Detect which cell encompasses the target text, then output its [X, Y] center coordinate. 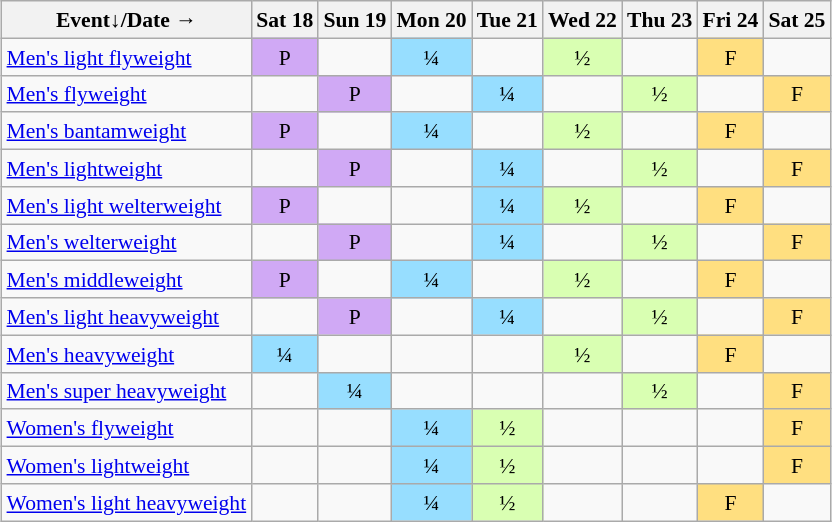
Sun 19 [354, 20]
Thu 23 [660, 20]
Women's flyweight [127, 428]
Sat 18 [284, 20]
Men's light heavyweight [127, 316]
Men's light flyweight [127, 56]
Women's lightweight [127, 464]
Women's light heavyweight [127, 502]
Sat 25 [796, 20]
Wed 22 [582, 20]
Event↓/Date → [127, 20]
Men's bantamweight [127, 130]
Men's heavyweight [127, 354]
Fri 24 [730, 20]
Men's lightweight [127, 168]
Tue 21 [508, 20]
Mon 20 [431, 20]
Men's light welterweight [127, 204]
Men's flyweight [127, 94]
Men's super heavyweight [127, 390]
Men's welterweight [127, 242]
Men's middleweight [127, 280]
